For the text-containing cell, return its midpoint in (x, y) coordinate format. 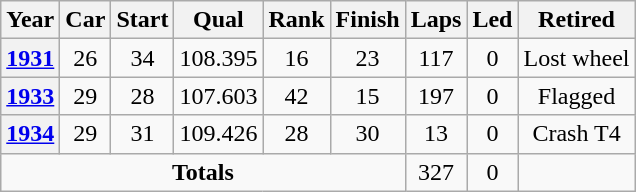
Flagged (576, 96)
31 (142, 134)
23 (368, 58)
Finish (368, 20)
13 (436, 134)
Lost wheel (576, 58)
Year (30, 20)
Led (492, 20)
1933 (30, 96)
197 (436, 96)
109.426 (218, 134)
117 (436, 58)
1934 (30, 134)
30 (368, 134)
Rank (296, 20)
327 (436, 172)
42 (296, 96)
34 (142, 58)
Car (86, 20)
107.603 (218, 96)
108.395 (218, 58)
Qual (218, 20)
15 (368, 96)
26 (86, 58)
1931 (30, 58)
16 (296, 58)
Crash T4 (576, 134)
Laps (436, 20)
Totals (203, 172)
Retired (576, 20)
Start (142, 20)
